Determine the (x, y) coordinate at the center of the cell enclosing the given text.  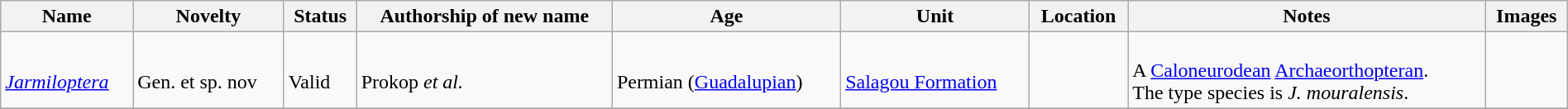
Notes (1307, 17)
Unit (935, 17)
Location (1078, 17)
Valid (320, 70)
Prokop et al. (485, 70)
Novelty (208, 17)
Salagou Formation (935, 70)
Jarmiloptera (67, 70)
Name (67, 17)
A Caloneurodean Archaeorthopteran. The type species is J. mouralensis. (1307, 70)
Images (1527, 17)
Permian (Guadalupian) (726, 70)
Authorship of new name (485, 17)
Age (726, 17)
Status (320, 17)
Gen. et sp. nov (208, 70)
